Determine the [x, y] coordinate at the center of the cell enclosing the given text.  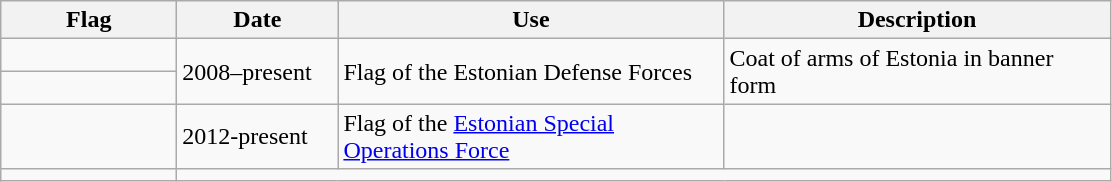
Date [258, 20]
Flag [89, 20]
2008–present [258, 72]
Use [531, 20]
Coat of arms of Estonia in banner form [917, 72]
2012-present [258, 136]
Flag of the Estonian Special Operations Force [531, 136]
Flag of the Estonian Defense Forces [531, 72]
Description [917, 20]
